Return the [x, y] coordinate for the center point of the cell that contains the specified text.  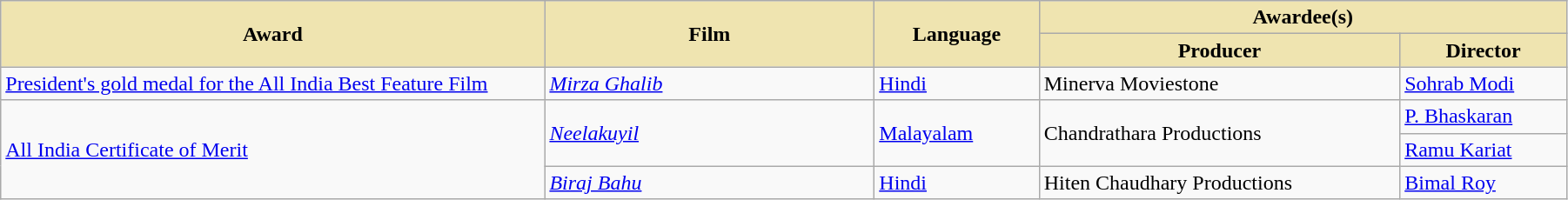
Sohrab Modi [1484, 83]
Awardee(s) [1303, 17]
Mirza Ghalib [710, 83]
Malayalam [957, 133]
Director [1484, 50]
Neelakuyil [710, 133]
Chandrathara Productions [1219, 133]
All India Certificate of Merit [273, 150]
Minerva Moviestone [1219, 83]
President's gold medal for the All India Best Feature Film [273, 83]
Hiten Chaudhary Productions [1219, 183]
Bimal Roy [1484, 183]
Award [273, 34]
Language [957, 34]
Biraj Bahu [710, 183]
Producer [1219, 50]
Film [710, 34]
P. Bhaskaran [1484, 117]
Ramu Kariat [1484, 150]
